Pinpoint the cell where the given text exists, returning its [x, y] midpoint coordinate. 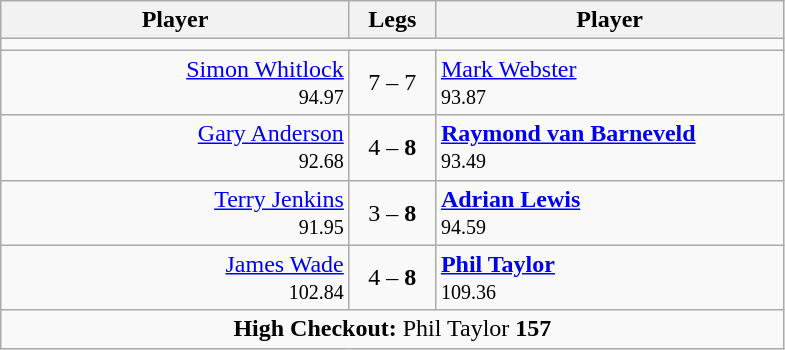
7 – 7 [392, 82]
High Checkout: Phil Taylor 157 [392, 329]
Simon Whitlock 94.97 [176, 82]
Phil Taylor 109.36 [610, 278]
James Wade 102.84 [176, 278]
Gary Anderson 92.68 [176, 148]
Mark Webster 93.87 [610, 82]
Raymond van Barneveld 93.49 [610, 148]
Terry Jenkins 91.95 [176, 212]
Adrian Lewis 94.59 [610, 212]
Legs [392, 20]
3 – 8 [392, 212]
